Pinpoint the cell where the given text exists, returning its (X, Y) midpoint coordinate. 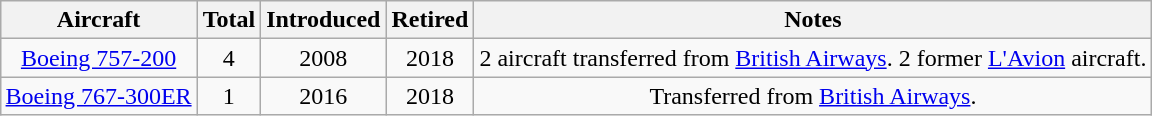
Introduced (324, 20)
Boeing 757-200 (98, 58)
Aircraft (98, 20)
Retired (430, 20)
2008 (324, 58)
2 aircraft transferred from British Airways. 2 former L'Avion aircraft. (813, 58)
Notes (813, 20)
Total (229, 20)
1 (229, 96)
2016 (324, 96)
Transferred from British Airways. (813, 96)
4 (229, 58)
Boeing 767-300ER (98, 96)
